Search for the cell housing the specified text and yield its [X, Y] center coordinate. 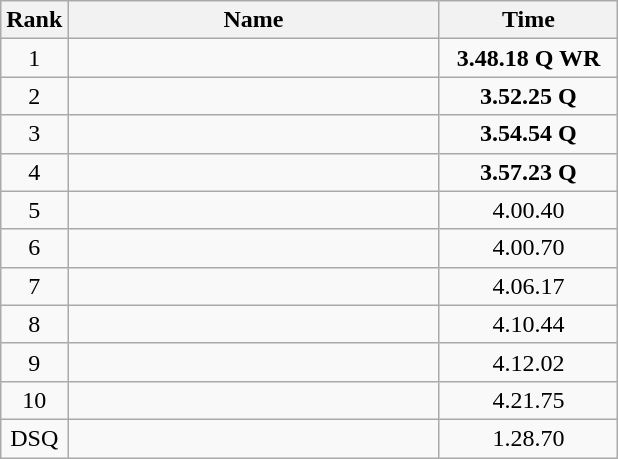
1.28.70 [528, 438]
9 [34, 362]
1 [34, 58]
4.00.40 [528, 210]
3.48.18 Q WR [528, 58]
5 [34, 210]
7 [34, 286]
4.21.75 [528, 400]
3 [34, 134]
3.52.25 Q [528, 96]
4 [34, 172]
Rank [34, 20]
4.06.17 [528, 286]
DSQ [34, 438]
2 [34, 96]
4.00.70 [528, 248]
3.54.54 Q [528, 134]
8 [34, 324]
4.10.44 [528, 324]
10 [34, 400]
3.57.23 Q [528, 172]
6 [34, 248]
Time [528, 20]
4.12.02 [528, 362]
Name [254, 20]
